Pinpoint the cell where the given text exists, returning its [X, Y] midpoint coordinate. 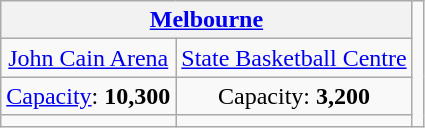
Melbourne [206, 20]
Capacity: 10,300 [88, 96]
Capacity: 3,200 [294, 96]
State Basketball Centre [294, 58]
John Cain Arena [88, 58]
